Find where the given text appears and provide that cell's center as (X, Y) coordinate. 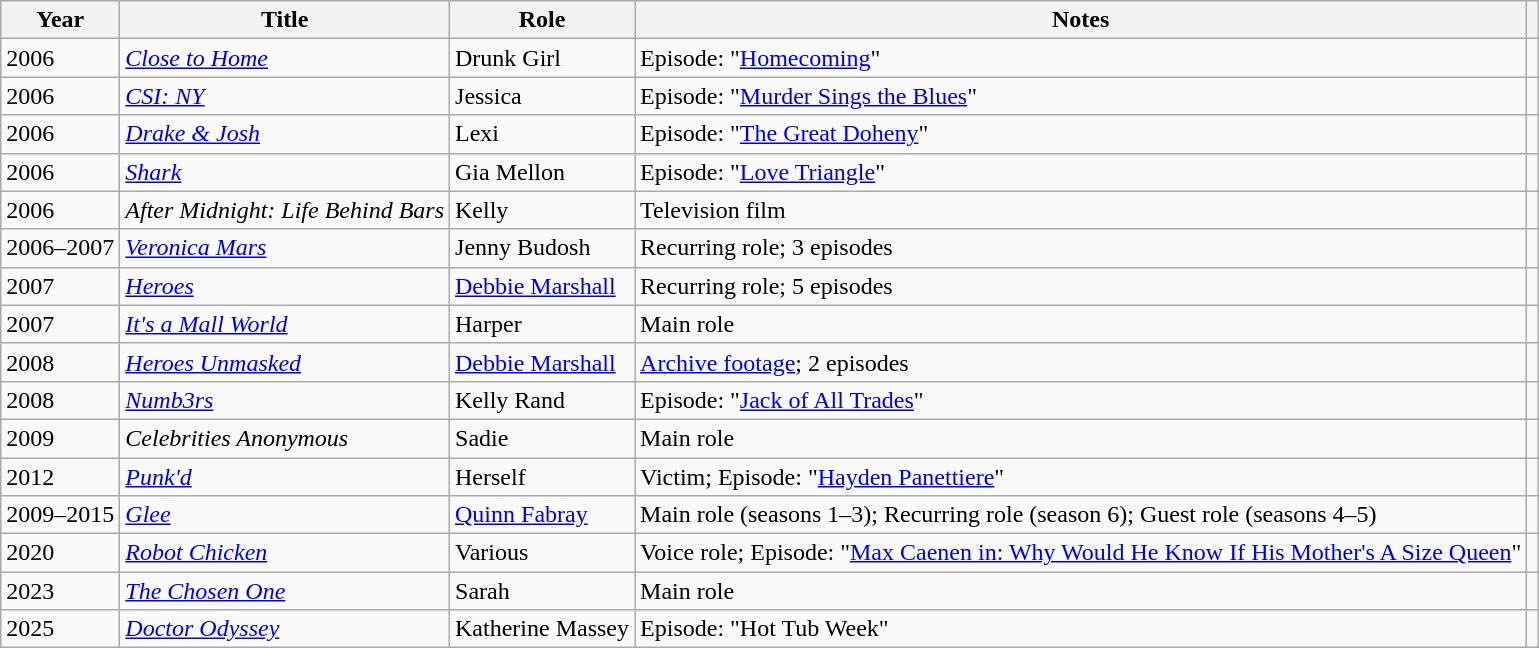
Jessica (542, 96)
Quinn Fabray (542, 515)
Sadie (542, 438)
Kelly (542, 210)
2023 (60, 591)
Title (285, 20)
Kelly Rand (542, 400)
Recurring role; 3 episodes (1081, 248)
Heroes (285, 286)
Voice role; Episode: "Max Caenen in: Why Would He Know If His Mother's A Size Queen" (1081, 553)
Glee (285, 515)
Veronica Mars (285, 248)
2025 (60, 629)
Various (542, 553)
Drunk Girl (542, 58)
Jenny Budosh (542, 248)
Victim; Episode: "Hayden Panettiere" (1081, 477)
Close to Home (285, 58)
Episode: "Jack of All Trades" (1081, 400)
Episode: "Love Triangle" (1081, 172)
After Midnight: Life Behind Bars (285, 210)
Episode: "The Great Doheny" (1081, 134)
Notes (1081, 20)
It's a Mall World (285, 324)
Herself (542, 477)
Archive footage; 2 episodes (1081, 362)
Year (60, 20)
Doctor Odyssey (285, 629)
Heroes Unmasked (285, 362)
Shark (285, 172)
2020 (60, 553)
Lexi (542, 134)
Robot Chicken (285, 553)
Recurring role; 5 episodes (1081, 286)
Main role (seasons 1–3); Recurring role (season 6); Guest role (seasons 4–5) (1081, 515)
Television film (1081, 210)
2009 (60, 438)
Punk'd (285, 477)
The Chosen One (285, 591)
Gia Mellon (542, 172)
Drake & Josh (285, 134)
2012 (60, 477)
Harper (542, 324)
Episode: "Murder Sings the Blues" (1081, 96)
Katherine Massey (542, 629)
Role (542, 20)
Numb3rs (285, 400)
2006–2007 (60, 248)
CSI: NY (285, 96)
Celebrities Anonymous (285, 438)
Episode: "Hot Tub Week" (1081, 629)
Sarah (542, 591)
Episode: "Homecoming" (1081, 58)
2009–2015 (60, 515)
